Extract the [X, Y] coordinate from the center of the cell holding the provided text.  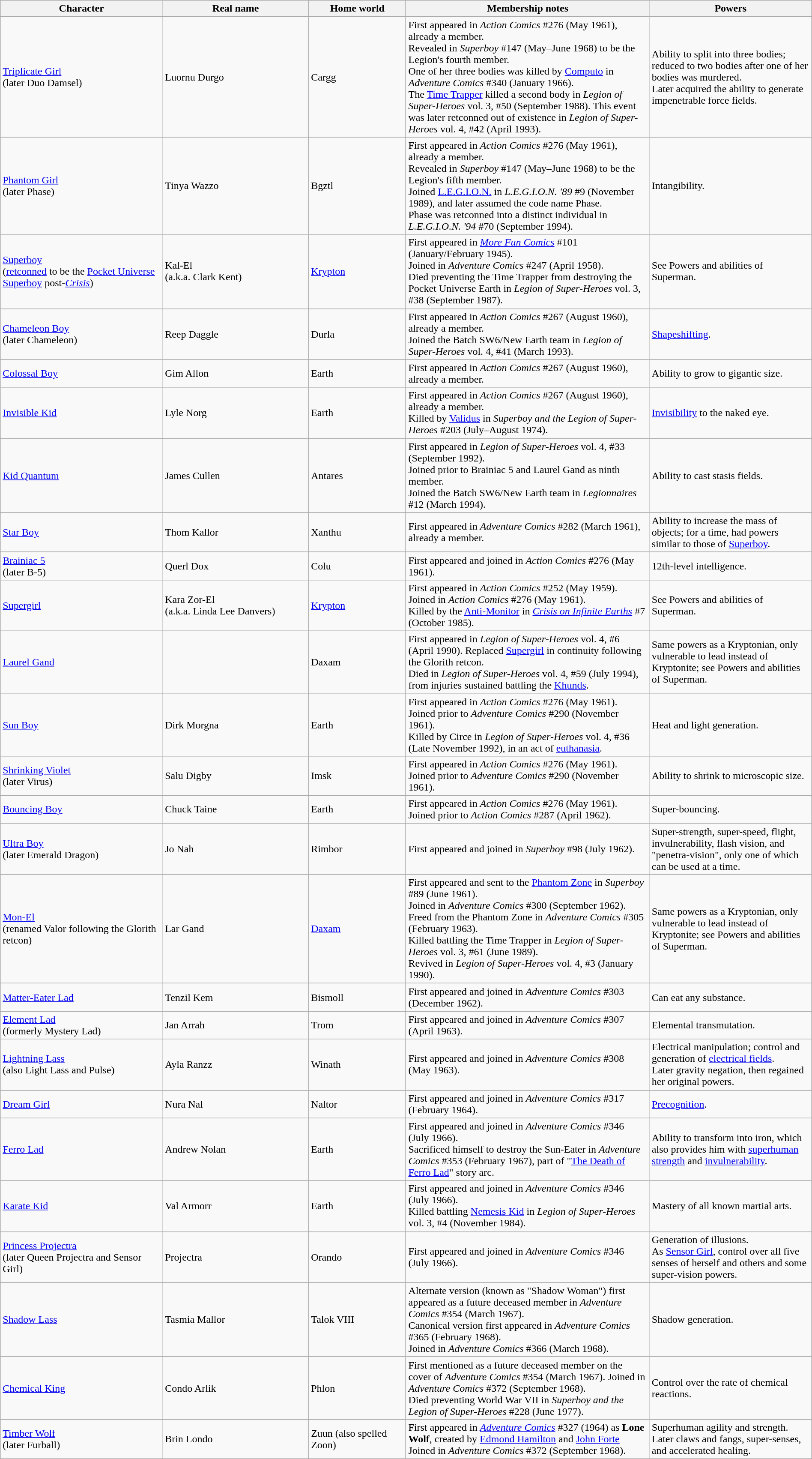
Phantom Girl(later Phase) [81, 186]
12th-level intelligence. [731, 566]
First appeared and joined in Action Comics #276 (May 1961). [528, 566]
First appeared and joined in Adventure Comics #346 (July 1966). [528, 1257]
First appeared in Action Comics #276 (May 1961).Joined prior to Adventure Comics #290 (November 1961). [528, 776]
Superhuman agility and strength.Later claws and fangs, super-senses, and accelerated healing. [731, 1439]
First appeared and joined in Adventure Comics #317 (February 1964). [528, 1104]
Lightning Lass(also Light Lass and Pulse) [81, 1064]
Brainiac 5(later B-5) [81, 566]
Ability to grow to gigantic size. [731, 374]
Generation of illusions.As Sensor Girl, control over all five senses of herself and others and some super-vision powers. [731, 1257]
Brin Londo [236, 1439]
Super-strength, super-speed, flight, invulnerability, flash vision, and "penetra-vision", only one of which can be used at a time. [731, 849]
Condo Arlik [236, 1388]
Ayla Ranzz [236, 1064]
Imsk [357, 776]
Elemental transmutation. [731, 1025]
Electrical manipulation; control and generation of electrical fields.Later gravity negation, then regained her original powers. [731, 1064]
Xanthu [357, 532]
Projectra [236, 1257]
Karate Kid [81, 1206]
Tinya Wazzo [236, 186]
Jo Nah [236, 849]
Laurel Gand [81, 662]
Luornu Durgo [236, 77]
Trom [357, 1025]
Durla [357, 334]
First appeared in Adventure Comics #282 (March 1961), already a member. [528, 532]
Triplicate Girl(later Duo Damsel) [81, 77]
Phlon [357, 1388]
Matter-Eater Lad [81, 998]
Antares [357, 476]
Chuck Taine [236, 810]
Invisibility to the naked eye. [731, 413]
Intangibility. [731, 186]
Chemical King [81, 1388]
Bouncing Boy [81, 810]
Tasmia Mallor [236, 1320]
Real name [236, 9]
Ferro Lad [81, 1149]
First appeared and joined in Superboy #98 (July 1962). [528, 849]
Timber Wolf(later Furball) [81, 1439]
Salu Digby [236, 776]
Reep Daggle [236, 334]
Star Boy [81, 532]
Winath [357, 1064]
Invisible Kid [81, 413]
Lar Gand [236, 929]
Shrinking Violet(later Virus) [81, 776]
Mon-El(renamed Valor following the Glorith retcon) [81, 929]
Dream Girl [81, 1104]
Ultra Boy(later Emerald Dragon) [81, 849]
Control over the rate of chemical reactions. [731, 1388]
Ability to increase the mass of objects; for a time, had powers similar to those of Superboy. [731, 532]
Superboy(retconned to be the Pocket Universe Superboy post-Crisis) [81, 272]
Talok VIII [357, 1320]
Nura Nal [236, 1104]
Shapeshifting. [731, 334]
Zuun (also spelled Zoon) [357, 1439]
First appeared in Action Comics #276 (May 1961).Joined prior to Action Comics #287 (April 1962). [528, 810]
Thom Kallor [236, 532]
Bismoll [357, 998]
Dirk Morgna [236, 725]
First appeared and joined in Adventure Comics #307 (April 1963). [528, 1025]
Cargg [357, 77]
Shadow generation. [731, 1320]
Ability to transform into iron, which also provides him with superhuman strength and invulnerability. [731, 1149]
Character [81, 9]
Kara Zor-El(a.k.a. Linda Lee Danvers) [236, 605]
Rimbor [357, 849]
Super-bouncing. [731, 810]
Kid Quantum [81, 476]
Princess Projectra(later Queen Projectra and Sensor Girl) [81, 1257]
Supergirl [81, 605]
Tenzil Kem [236, 998]
Gim Allon [236, 374]
Ability to cast stasis fields. [731, 476]
Membership notes [528, 9]
Naltor [357, 1104]
First appeared and joined in Adventure Comics #303 (December 1962). [528, 998]
Bgztl [357, 186]
First appeared and joined in Adventure Comics #346 (July 1966).Killed battling Nemesis Kid in Legion of Super-Heroes vol. 3, #4 (November 1984). [528, 1206]
First appeared in Action Comics #267 (August 1960), already a member. [528, 374]
Chameleon Boy(later Chameleon) [81, 334]
Precognition. [731, 1104]
Heat and light generation. [731, 725]
Kal-El(a.k.a. Clark Kent) [236, 272]
Andrew Nolan [236, 1149]
Can eat any substance. [731, 998]
Lyle Norg [236, 413]
Colossal Boy [81, 374]
Element Lad(formerly Mystery Lad) [81, 1025]
Powers [731, 9]
Home world [357, 9]
Jan Arrah [236, 1025]
Colu [357, 566]
Orando [357, 1257]
James Cullen [236, 476]
Mastery of all known martial arts. [731, 1206]
Querl Dox [236, 566]
Sun Boy [81, 725]
First appeared and joined in Adventure Comics #308 (May 1963). [528, 1064]
Shadow Lass [81, 1320]
Ability to shrink to microscopic size. [731, 776]
Val Armorr [236, 1206]
